Scan for the cell matching the given text and deliver its [X, Y] coordinate at center. 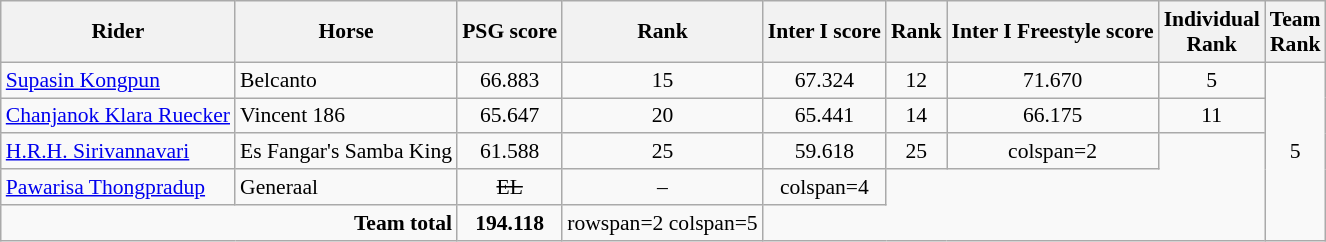
71.670 [1052, 80]
Team total [229, 223]
12 [916, 80]
TeamRank [1296, 32]
colspan=4 [824, 187]
PSG score [510, 32]
Vincent 186 [346, 116]
15 [662, 80]
IndividualRank [1212, 32]
rowspan=2 colspan=5 [662, 223]
Inter I score [824, 32]
14 [916, 116]
11 [1212, 116]
Es Fangar's Samba King [346, 152]
66.883 [510, 80]
Rider [118, 32]
Belcanto [346, 80]
61.588 [510, 152]
H.R.H. Sirivannavari [118, 152]
65.441 [824, 116]
EL [510, 187]
Horse [346, 32]
Chanjanok Klara Ruecker [118, 116]
– [662, 187]
65.647 [510, 116]
Pawarisa Thongpradup [118, 187]
colspan=2 [1052, 152]
67.324 [824, 80]
Generaal [346, 187]
Supasin Kongpun [118, 80]
Inter I Freestyle score [1052, 32]
59.618 [824, 152]
194.118 [510, 223]
66.175 [1052, 116]
20 [662, 116]
